Locate the cell with the specified text and output its (x, y) center coordinate. 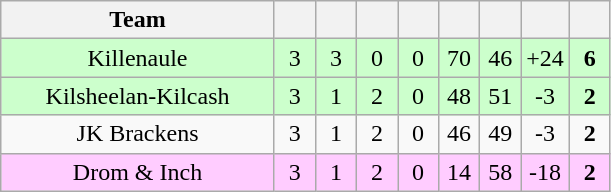
70 (460, 58)
Kilsheelan-Kilcash (138, 96)
Team (138, 20)
-18 (546, 172)
Killenaule (138, 58)
JK Brackens (138, 134)
6 (590, 58)
49 (500, 134)
51 (500, 96)
Drom & Inch (138, 172)
48 (460, 96)
58 (500, 172)
14 (460, 172)
+24 (546, 58)
